Find where the given text appears and provide that cell's center as [X, Y] coordinate. 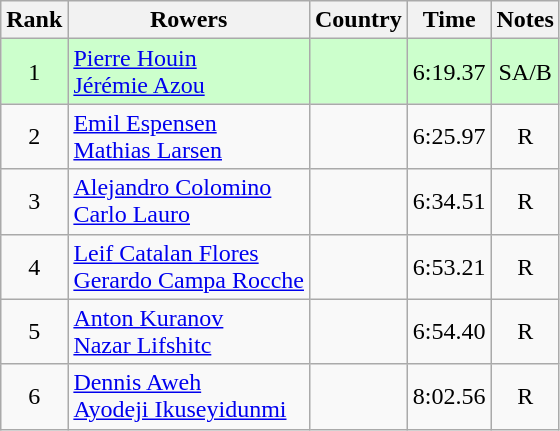
Dennis AwehAyodeji Ikuseyidunmi [189, 396]
Rowers [189, 20]
Notes [525, 20]
Emil EspensenMathias Larsen [189, 136]
Time [449, 20]
6:53.21 [449, 266]
4 [34, 266]
6:25.97 [449, 136]
Country [358, 20]
Leif Catalan FloresGerardo Campa Rocche [189, 266]
6:19.37 [449, 72]
8:02.56 [449, 396]
Pierre HouinJérémie Azou [189, 72]
2 [34, 136]
1 [34, 72]
6:34.51 [449, 202]
SA/B [525, 72]
Rank [34, 20]
3 [34, 202]
6:54.40 [449, 332]
Alejandro ColominoCarlo Lauro [189, 202]
5 [34, 332]
6 [34, 396]
Anton KuranovNazar Lifshitc [189, 332]
